Capture the cell that displays the provided text and extract its [X, Y] central coordinate. 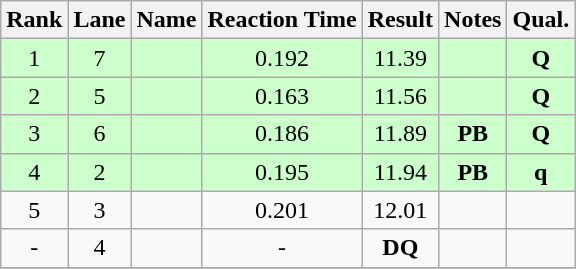
Reaction Time [282, 20]
0.186 [282, 134]
11.89 [400, 134]
0.192 [282, 58]
Lane [100, 20]
12.01 [400, 210]
6 [100, 134]
q [541, 172]
0.201 [282, 210]
0.163 [282, 96]
7 [100, 58]
Notes [473, 20]
Name [166, 20]
Qual. [541, 20]
1 [34, 58]
Rank [34, 20]
11.39 [400, 58]
DQ [400, 248]
11.94 [400, 172]
Result [400, 20]
0.195 [282, 172]
11.56 [400, 96]
